Capture the cell that displays the provided text and extract its [X, Y] central coordinate. 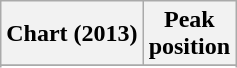
Chart (2013) [72, 34]
Peak position [189, 34]
